Return (X, Y) of the center of cell containing provided text 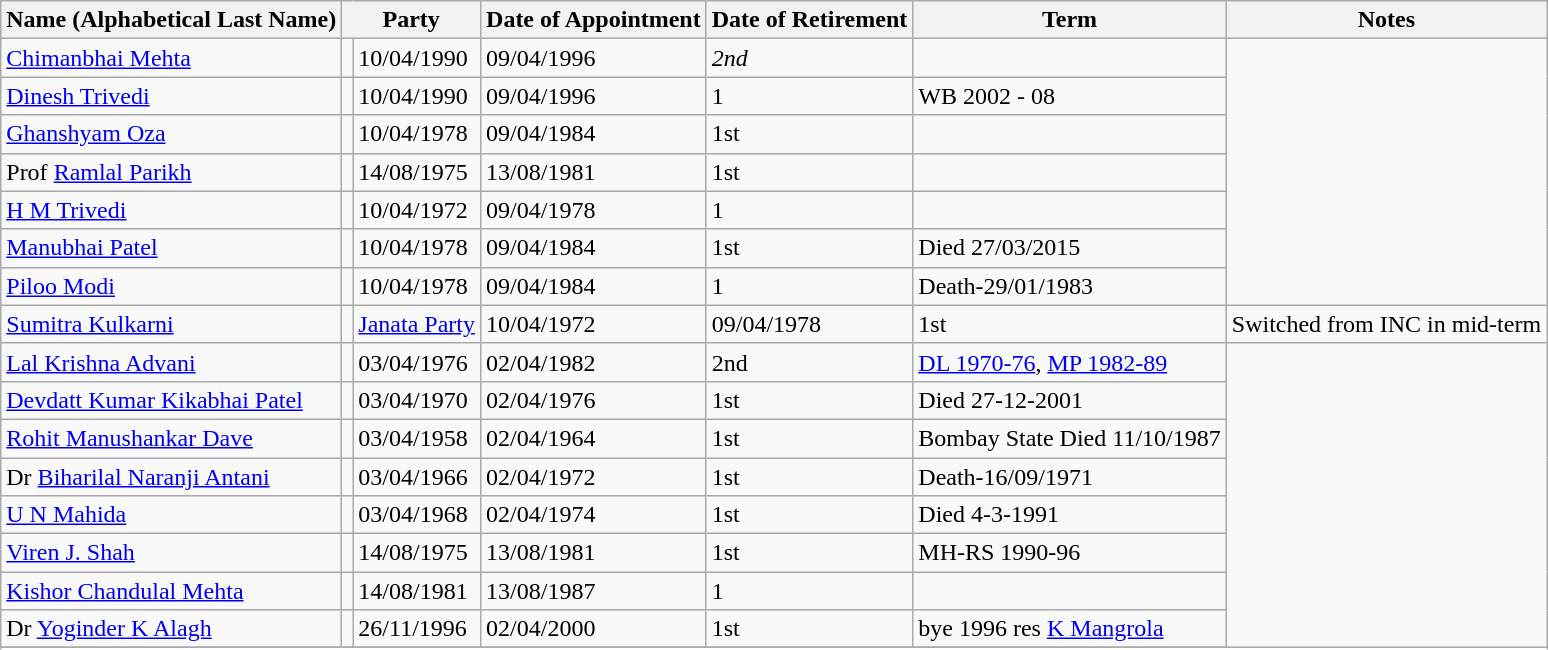
Party (412, 20)
03/04/1968 (417, 515)
Piloo Modi (172, 286)
02/04/1982 (594, 362)
Dinesh Trivedi (172, 96)
DL 1970-76, MP 1982-89 (1070, 362)
Sumitra Kulkarni (172, 324)
Rohit Manushankar Dave (172, 438)
Bombay State Died 11/10/1987 (1070, 438)
02/04/2000 (594, 629)
Dr Yoginder K Alagh (172, 629)
Switched from INC in mid-term (1386, 324)
U N Mahida (172, 515)
02/04/1972 (594, 477)
Janata Party (417, 324)
03/04/1958 (417, 438)
Ghanshyam Oza (172, 134)
02/04/1976 (594, 400)
03/04/1976 (417, 362)
Dr Biharilal Naranji Antani (172, 477)
MH-RS 1990-96 (1070, 553)
Manubhai Patel (172, 248)
13/08/1987 (594, 591)
bye 1996 res K Mangrola (1070, 629)
Kishor Chandulal Mehta (172, 591)
Died 27-12-2001 (1070, 400)
Devdatt Kumar Kikabhai Patel (172, 400)
Died 4-3-1991 (1070, 515)
Date of Appointment (594, 20)
Viren J. Shah (172, 553)
WB 2002 - 08 (1070, 96)
Lal Krishna Advani (172, 362)
Name (Alphabetical Last Name) (172, 20)
02/04/1964 (594, 438)
Died 27/03/2015 (1070, 248)
14/08/1981 (417, 591)
H M Trivedi (172, 210)
Date of Retirement (810, 20)
03/04/1970 (417, 400)
Prof Ramlal Parikh (172, 172)
02/04/1974 (594, 515)
Term (1070, 20)
Death-29/01/1983 (1070, 286)
26/11/1996 (417, 629)
Notes (1386, 20)
Death-16/09/1971 (1070, 477)
03/04/1966 (417, 477)
Chimanbhai Mehta (172, 58)
